Output the [x, y] coordinate of the center of the cell containing the given text.  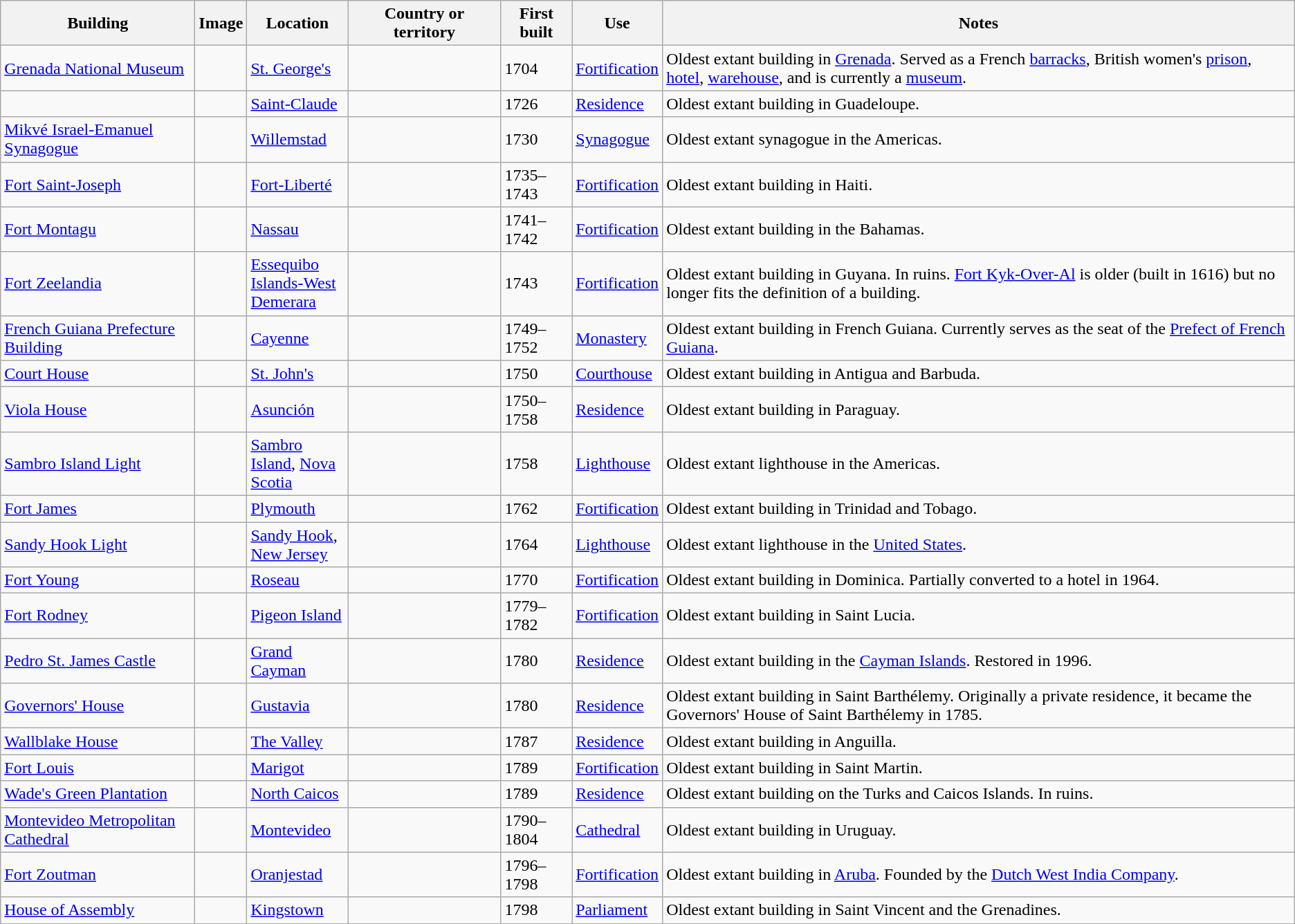
1779–1782 [537, 616]
Fort Saint-Joseph [98, 184]
Oldest extant building in Guyana. In ruins. Fort Kyk-Over-Al is older (built in 1616) but no longer fits the definition of a building. [979, 284]
Fort Zoutman [98, 874]
Oldest extant synagogue in the Americas. [979, 140]
Location [297, 24]
French Guiana Prefecture Building [98, 338]
1704 [537, 68]
Oldest extant building in Antigua and Barbuda. [979, 373]
Gustavia [297, 705]
Monastery [617, 338]
Fort Montagu [98, 230]
Oldest extant building in Saint Martin. [979, 768]
Sambro Island Light [98, 463]
The Valley [297, 741]
Oldest extant lighthouse in the United States. [979, 544]
Oldest extant building in Grenada. Served as a French barracks, British women's prison, hotel, warehouse, and is currently a museum. [979, 68]
Fort Rodney [98, 616]
Governors' House [98, 705]
Oldest extant building in Trinidad and Tobago. [979, 508]
Cayenne [297, 338]
Oldest extant building in Haiti. [979, 184]
1726 [537, 104]
Fort-Liberté [297, 184]
Oldest extant building in Saint Vincent and the Grenadines. [979, 910]
Oldest extant building in French Guiana. Currently serves as the seat of the Prefect of French Guiana. [979, 338]
North Caicos [297, 794]
Oldest extant building in Anguilla. [979, 741]
Oldest extant building in the Cayman Islands. Restored in 1996. [979, 661]
Oldest extant building in Dominica. Partially converted to a hotel in 1964. [979, 580]
St. John's [297, 373]
Montevideo Metropolitan Cathedral [98, 830]
Oldest extant building in Saint Barthélemy. Originally a private residence, it became the Governors' House of Saint Barthélemy in 1785. [979, 705]
Sandy Hook, New Jersey [297, 544]
House of Assembly [98, 910]
1764 [537, 544]
1798 [537, 910]
1750 [537, 373]
Willemstad [297, 140]
Grenada National Museum [98, 68]
1741–1742 [537, 230]
Plymouth [297, 508]
Sandy Hook Light [98, 544]
Grand Cayman [297, 661]
Sambro Island, Nova Scotia [297, 463]
Kingstown [297, 910]
St. George's [297, 68]
Nassau [297, 230]
Country or territory [425, 24]
Cathedral [617, 830]
Parliament [617, 910]
1790–1804 [537, 830]
Marigot [297, 768]
1770 [537, 580]
1743 [537, 284]
Fort Young [98, 580]
Oldest extant lighthouse in the Americas. [979, 463]
Viola House [98, 409]
Oldest extant building on the Turks and Caicos Islands. In ruins. [979, 794]
Fort Louis [98, 768]
1796–1798 [537, 874]
Oldest extant building in the Bahamas. [979, 230]
Use [617, 24]
1730 [537, 140]
First built [537, 24]
1749–1752 [537, 338]
Asunción [297, 409]
Fort Zeelandia [98, 284]
Court House [98, 373]
1750–1758 [537, 409]
Notes [979, 24]
Pedro St. James Castle [98, 661]
Fort James [98, 508]
1762 [537, 508]
1758 [537, 463]
Roseau [297, 580]
Wade's Green Plantation [98, 794]
Essequibo Islands-West Demerara [297, 284]
Montevideo [297, 830]
Oldest extant building in Guadeloupe. [979, 104]
1735–1743 [537, 184]
Oldest extant building in Paraguay. [979, 409]
Image [221, 24]
Pigeon Island [297, 616]
Oldest extant building in Aruba. Founded by the Dutch West India Company. [979, 874]
Oldest extant building in Saint Lucia. [979, 616]
Saint-Claude [297, 104]
Courthouse [617, 373]
Building [98, 24]
Oranjestad [297, 874]
Wallblake House [98, 741]
Mikvé Israel-Emanuel Synagogue [98, 140]
Oldest extant building in Uruguay. [979, 830]
Synagogue [617, 140]
1787 [537, 741]
